Extract the (x, y) coordinate from the center of the cell holding the provided text.  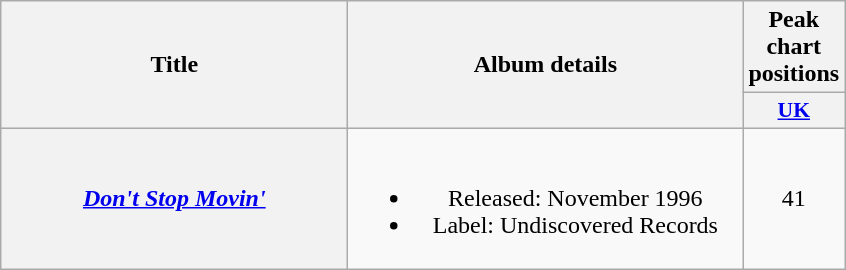
Peak chart positions (794, 47)
Released: November 1996Label: Undiscovered Records (546, 198)
41 (794, 198)
Album details (546, 65)
Don't Stop Movin' (174, 198)
UK (794, 111)
Title (174, 65)
